Return the [X, Y] coordinate for the center point of the cell that contains the specified text.  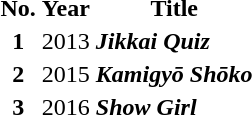
2013 [66, 41]
2015 [66, 74]
